Provide the (X, Y) coordinate of the cell's center where the given text is located.  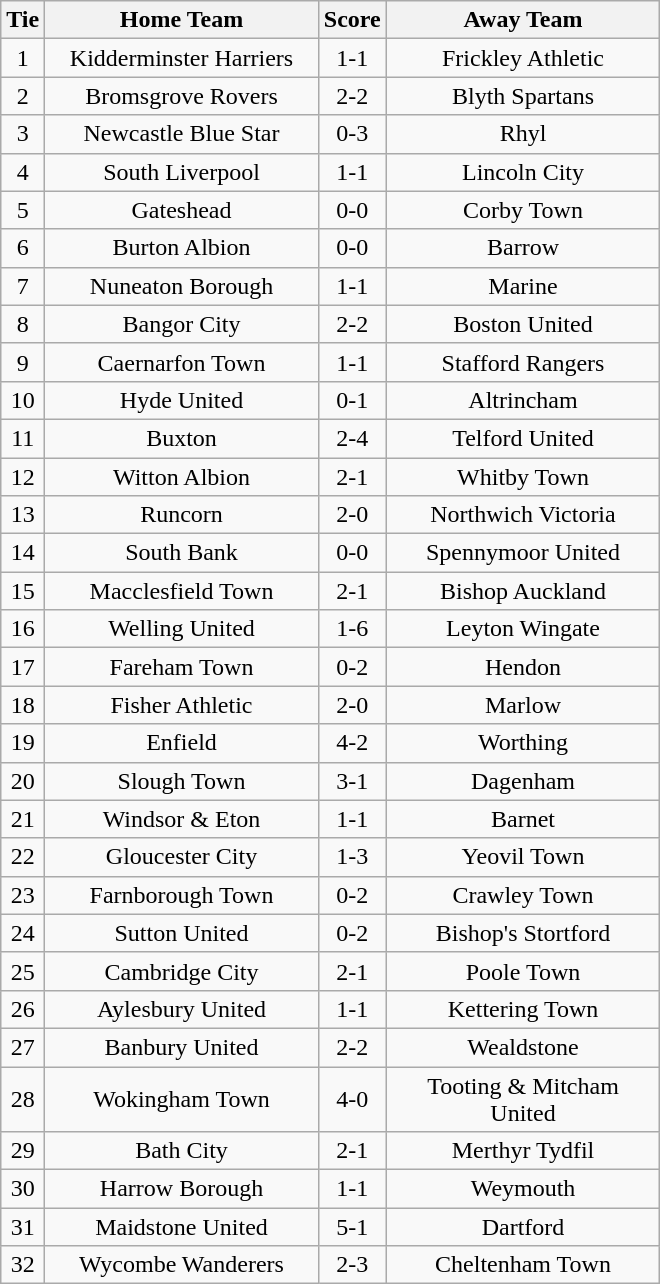
Wealdstone (523, 1047)
24 (23, 933)
14 (23, 553)
11 (23, 438)
Dagenham (523, 781)
2-4 (352, 438)
Sutton United (182, 933)
31 (23, 1227)
Gateshead (182, 210)
16 (23, 629)
Rhyl (523, 134)
Newcastle Blue Star (182, 134)
Harrow Borough (182, 1189)
32 (23, 1265)
3 (23, 134)
26 (23, 1009)
Slough Town (182, 781)
29 (23, 1151)
Nuneaton Borough (182, 286)
Blyth Spartans (523, 96)
Fareham Town (182, 667)
17 (23, 667)
Wokingham Town (182, 1098)
Hendon (523, 667)
Windsor & Eton (182, 819)
Spennymoor United (523, 553)
Marlow (523, 705)
5-1 (352, 1227)
Home Team (182, 20)
Dartford (523, 1227)
Cheltenham Town (523, 1265)
Whitby Town (523, 477)
South Bank (182, 553)
Yeovil Town (523, 857)
9 (23, 362)
22 (23, 857)
19 (23, 743)
12 (23, 477)
Tie (23, 20)
Bangor City (182, 324)
Gloucester City (182, 857)
Burton Albion (182, 248)
18 (23, 705)
21 (23, 819)
Altrincham (523, 400)
15 (23, 591)
28 (23, 1098)
0-1 (352, 400)
Weymouth (523, 1189)
Cambridge City (182, 971)
Aylesbury United (182, 1009)
4-2 (352, 743)
Telford United (523, 438)
Marine (523, 286)
Hyde United (182, 400)
5 (23, 210)
Maidstone United (182, 1227)
Farnborough Town (182, 895)
Banbury United (182, 1047)
Northwich Victoria (523, 515)
20 (23, 781)
Caernarfon Town (182, 362)
Witton Albion (182, 477)
8 (23, 324)
Kettering Town (523, 1009)
Kidderminster Harriers (182, 58)
Lincoln City (523, 172)
25 (23, 971)
Barnet (523, 819)
2-3 (352, 1265)
Crawley Town (523, 895)
Boston United (523, 324)
Corby Town (523, 210)
0-3 (352, 134)
Barrow (523, 248)
Score (352, 20)
3-1 (352, 781)
13 (23, 515)
1-3 (352, 857)
1-6 (352, 629)
Leyton Wingate (523, 629)
Bath City (182, 1151)
Tooting & Mitcham United (523, 1098)
27 (23, 1047)
Bromsgrove Rovers (182, 96)
South Liverpool (182, 172)
6 (23, 248)
23 (23, 895)
Away Team (523, 20)
7 (23, 286)
Welling United (182, 629)
10 (23, 400)
1 (23, 58)
Runcorn (182, 515)
Wycombe Wanderers (182, 1265)
Merthyr Tydfil (523, 1151)
Macclesfield Town (182, 591)
Bishop's Stortford (523, 933)
Buxton (182, 438)
Frickley Athletic (523, 58)
Fisher Athletic (182, 705)
2 (23, 96)
Poole Town (523, 971)
30 (23, 1189)
Worthing (523, 743)
4 (23, 172)
Bishop Auckland (523, 591)
Stafford Rangers (523, 362)
Enfield (182, 743)
4-0 (352, 1098)
